Return the (x, y) coordinate for the center point of the cell that contains the specified text.  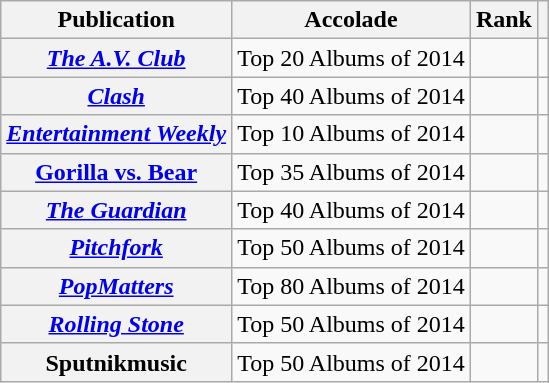
Publication (116, 20)
Top 80 Albums of 2014 (352, 286)
Gorilla vs. Bear (116, 172)
Accolade (352, 20)
The A.V. Club (116, 58)
Top 10 Albums of 2014 (352, 134)
The Guardian (116, 210)
Top 20 Albums of 2014 (352, 58)
Rolling Stone (116, 324)
Clash (116, 96)
Top 35 Albums of 2014 (352, 172)
PopMatters (116, 286)
Rank (504, 20)
Entertainment Weekly (116, 134)
Sputnikmusic (116, 362)
Pitchfork (116, 248)
